Return [x, y] of the center of cell containing provided text 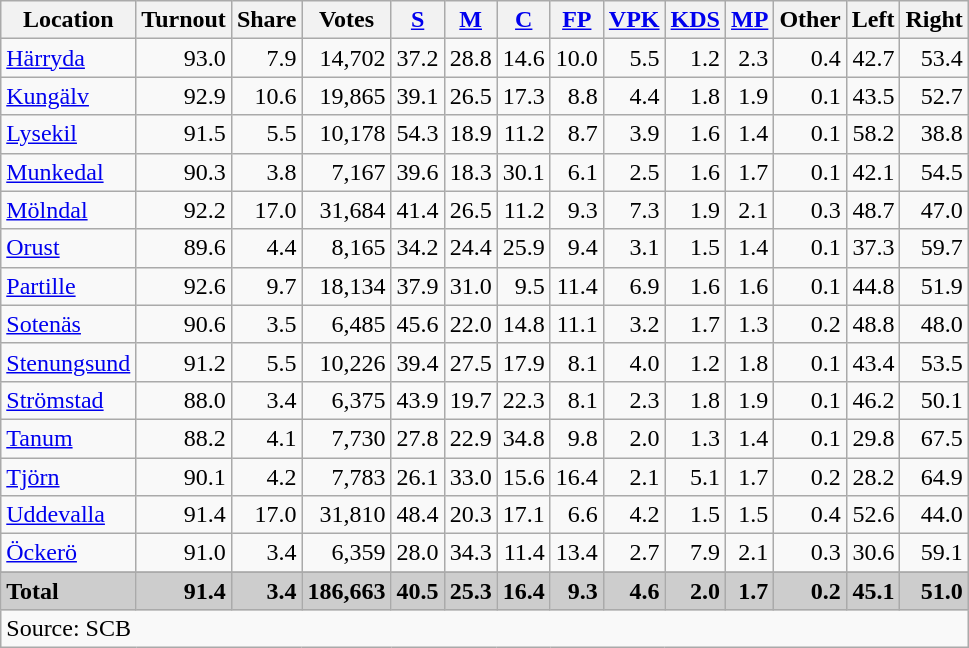
33.0 [470, 477]
38.8 [934, 134]
64.9 [934, 477]
Strömstad [68, 400]
2.5 [634, 172]
43.9 [418, 400]
VPK [634, 20]
31,810 [346, 515]
17.9 [524, 362]
10.6 [266, 96]
Votes [346, 20]
6,359 [346, 553]
19.7 [470, 400]
53.5 [934, 362]
30.6 [873, 553]
28.0 [418, 553]
14.8 [524, 324]
Mölndal [68, 210]
25.9 [524, 248]
45.1 [873, 591]
88.0 [184, 400]
9.8 [576, 438]
6.1 [576, 172]
6,485 [346, 324]
8,165 [346, 248]
91.2 [184, 362]
89.6 [184, 248]
53.4 [934, 58]
25.3 [470, 591]
17.3 [524, 96]
48.7 [873, 210]
10,178 [346, 134]
34.8 [524, 438]
37.9 [418, 286]
39.1 [418, 96]
51.9 [934, 286]
37.3 [873, 248]
52.7 [934, 96]
22.3 [524, 400]
22.9 [470, 438]
39.4 [418, 362]
91.0 [184, 553]
8.8 [576, 96]
C [524, 20]
54.5 [934, 172]
3.8 [266, 172]
24.4 [470, 248]
48.4 [418, 515]
59.7 [934, 248]
59.1 [934, 553]
34.3 [470, 553]
31,684 [346, 210]
5.1 [695, 477]
30.1 [524, 172]
52.6 [873, 515]
9.7 [266, 286]
91.5 [184, 134]
186,663 [346, 591]
4.0 [634, 362]
KDS [695, 20]
37.2 [418, 58]
17.1 [524, 515]
Location [68, 20]
Right [934, 20]
M [470, 20]
3.2 [634, 324]
Stenungsund [68, 362]
Left [873, 20]
6,375 [346, 400]
58.2 [873, 134]
27.5 [470, 362]
48.0 [934, 324]
92.9 [184, 96]
41.4 [418, 210]
18.9 [470, 134]
10.0 [576, 58]
67.5 [934, 438]
Kungälv [68, 96]
39.6 [418, 172]
Öckerö [68, 553]
7.3 [634, 210]
14.6 [524, 58]
42.1 [873, 172]
28.8 [470, 58]
31.0 [470, 286]
14,702 [346, 58]
93.0 [184, 58]
43.4 [873, 362]
S [418, 20]
Partille [68, 286]
7,730 [346, 438]
45.6 [418, 324]
13.4 [576, 553]
27.8 [418, 438]
Sotenäs [68, 324]
Härryda [68, 58]
Source: SCB [485, 629]
40.5 [418, 591]
50.1 [934, 400]
29.8 [873, 438]
42.7 [873, 58]
8.7 [576, 134]
90.6 [184, 324]
Tanum [68, 438]
Tjörn [68, 477]
MP [749, 20]
6.6 [576, 515]
FP [576, 20]
6.9 [634, 286]
26.1 [418, 477]
Turnout [184, 20]
92.2 [184, 210]
Lysekil [68, 134]
18,134 [346, 286]
20.3 [470, 515]
48.8 [873, 324]
43.5 [873, 96]
18.3 [470, 172]
3.5 [266, 324]
Orust [68, 248]
54.3 [418, 134]
Other [810, 20]
90.1 [184, 477]
44.8 [873, 286]
3.1 [634, 248]
Uddevalla [68, 515]
9.5 [524, 286]
22.0 [470, 324]
3.9 [634, 134]
11.1 [576, 324]
Share [266, 20]
51.0 [934, 591]
4.1 [266, 438]
2.7 [634, 553]
10,226 [346, 362]
47.0 [934, 210]
92.6 [184, 286]
15.6 [524, 477]
28.2 [873, 477]
19,865 [346, 96]
46.2 [873, 400]
88.2 [184, 438]
Munkedal [68, 172]
90.3 [184, 172]
34.2 [418, 248]
7,167 [346, 172]
4.6 [634, 591]
Total [68, 591]
7,783 [346, 477]
9.4 [576, 248]
44.0 [934, 515]
